Output the [X, Y] coordinate of the center of the cell containing the given text.  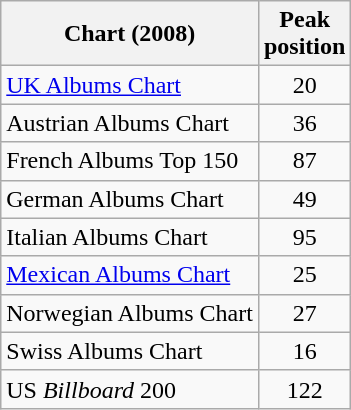
US Billboard 200 [130, 389]
122 [304, 389]
16 [304, 351]
German Albums Chart [130, 199]
Mexican Albums Chart [130, 275]
Peak position [304, 34]
87 [304, 161]
Norwegian Albums Chart [130, 313]
20 [304, 85]
95 [304, 237]
French Albums Top 150 [130, 161]
25 [304, 275]
36 [304, 123]
Chart (2008) [130, 34]
27 [304, 313]
UK Albums Chart [130, 85]
49 [304, 199]
Austrian Albums Chart [130, 123]
Italian Albums Chart [130, 237]
Swiss Albums Chart [130, 351]
